Return the [x, y] coordinate for the center point of the cell that contains the specified text.  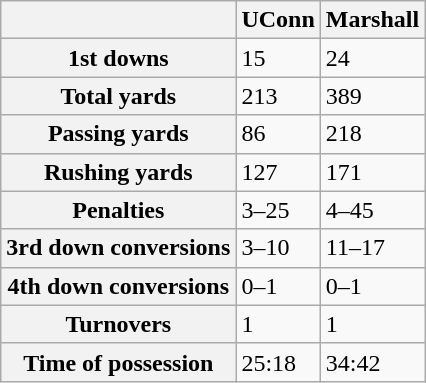
15 [278, 58]
25:18 [278, 362]
24 [372, 58]
218 [372, 134]
389 [372, 96]
Turnovers [118, 324]
171 [372, 172]
1st downs [118, 58]
213 [278, 96]
3rd down conversions [118, 248]
11–17 [372, 248]
86 [278, 134]
3–10 [278, 248]
3–25 [278, 210]
4–45 [372, 210]
Time of possession [118, 362]
UConn [278, 20]
Passing yards [118, 134]
Rushing yards [118, 172]
Penalties [118, 210]
Total yards [118, 96]
127 [278, 172]
Marshall [372, 20]
4th down conversions [118, 286]
34:42 [372, 362]
